Extract the (x, y) coordinate from the center of the cell holding the provided text.  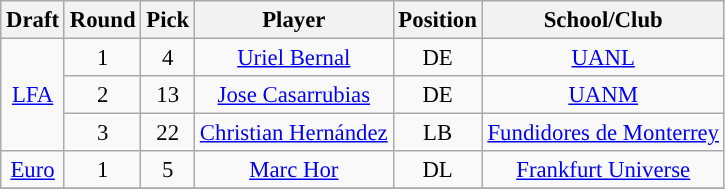
Position (438, 20)
School/Club (603, 20)
22 (168, 133)
Uriel Bernal (294, 58)
Pick (168, 20)
4 (168, 58)
2 (102, 95)
3 (102, 133)
Euro (33, 170)
Frankfurt Universe (603, 170)
Jose Casarrubias (294, 95)
13 (168, 95)
UANM (603, 95)
Marc Hor (294, 170)
Fundidores de Monterrey (603, 133)
LFA (33, 96)
UANL (603, 58)
5 (168, 170)
DL (438, 170)
Player (294, 20)
Draft (33, 20)
LB (438, 133)
Christian Hernández (294, 133)
Round (102, 20)
